Provide the [X, Y] coordinate of the cell's center where the given text is located.  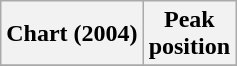
Chart (2004) [72, 34]
Peakposition [189, 34]
